Output the [x, y] coordinate of the center of the cell containing the given text.  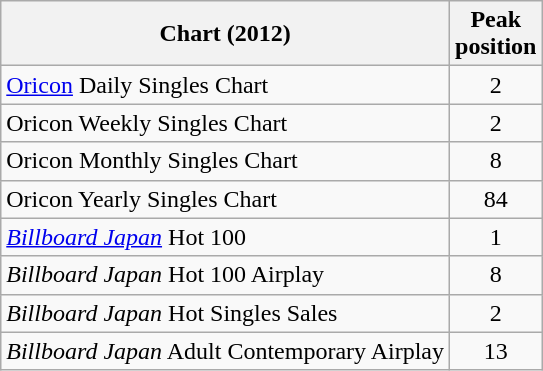
Peakposition [496, 34]
Oricon Weekly Singles Chart [226, 123]
Oricon Daily Singles Chart [226, 85]
Chart (2012) [226, 34]
Billboard Japan Adult Contemporary Airplay [226, 351]
Billboard Japan Hot 100 [226, 237]
Oricon Yearly Singles Chart [226, 199]
1 [496, 237]
Billboard Japan Hot Singles Sales [226, 313]
13 [496, 351]
84 [496, 199]
Billboard Japan Hot 100 Airplay [226, 275]
Oricon Monthly Singles Chart [226, 161]
